Provide the [X, Y] coordinate of the cell's center where the given text is located.  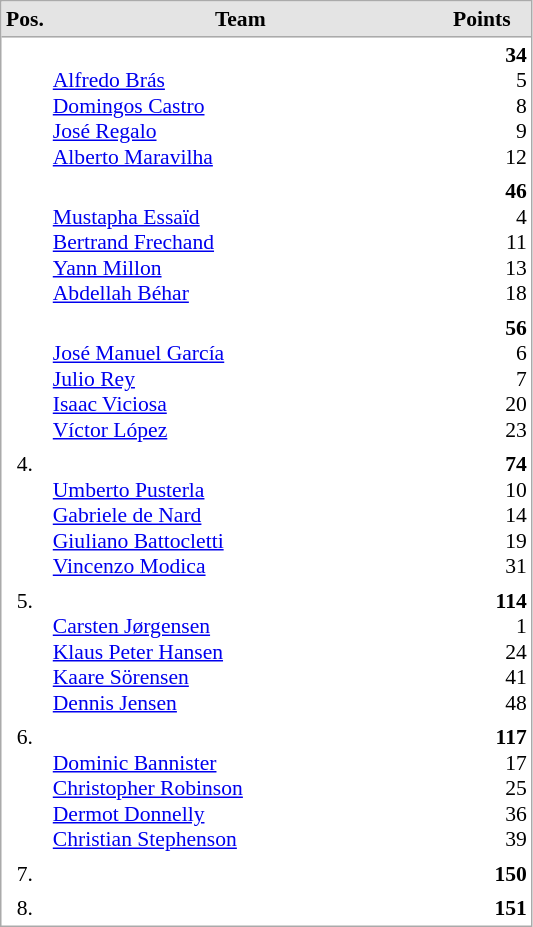
151 [482, 908]
Dominic Bannister Christopher Robinson Dermot Donnelly Christian Stephenson [240, 788]
117 17 25 36 39 [482, 788]
7. [26, 873]
Alfredo Brás Domingos Castro José Regalo Alberto Maravilha [240, 106]
8. [26, 908]
Points [482, 20]
José Manuel García Julio Rey Isaac Viciosa Víctor López [240, 378]
6. [26, 788]
Umberto Pusterla Gabriele de Nard Giuliano Battocletti Vincenzo Modica [240, 515]
46 4 11 13 18 [482, 242]
150 [482, 873]
Team [240, 20]
4. [26, 515]
5. [26, 652]
Carsten Jørgensen Klaus Peter Hansen Kaare Sörensen Dennis Jensen [240, 652]
Pos. [26, 20]
74 10 14 19 31 [482, 515]
34 5 8 9 12 [482, 106]
114 1 24 41 48 [482, 652]
Mustapha Essaïd Bertrand Frechand Yann Millon Abdellah Béhar [240, 242]
56 6 7 20 23 [482, 378]
